Capture the cell that displays the provided text and extract its (x, y) central coordinate. 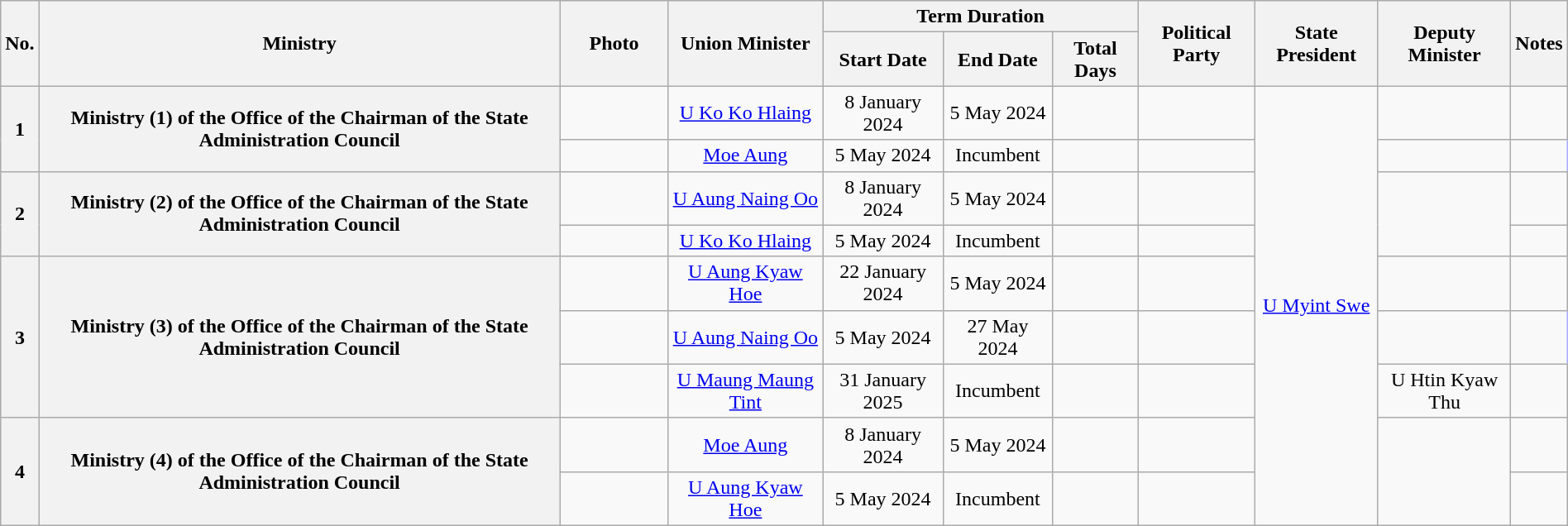
Term Duration (981, 17)
Ministry (4) of the Office of the Chairman of the State Administration Council (299, 471)
Notes (1539, 43)
Ministry (2) of the Office of the Chairman of the State Administration Council (299, 213)
U Myint Swe (1317, 306)
27 May 2024 (998, 337)
Ministry (3) of the Office of the Chairman of the State Administration Council (299, 337)
Ministry (1) of the Office of the Chairman of the State Administration Council (299, 129)
3 (20, 337)
U Maung Maung Tint (746, 390)
2 (20, 213)
Photo (614, 43)
No. (20, 43)
4 (20, 471)
31 January 2025 (883, 390)
Union Minister (746, 43)
22 January 2024 (883, 283)
Total Days (1095, 60)
End Date (998, 60)
Political Party (1197, 43)
State President (1317, 43)
U Htin Kyaw Thu (1444, 390)
Deputy Minister (1444, 43)
Start Date (883, 60)
Ministry (299, 43)
1 (20, 129)
